From the cell containing the given text, extract its center point as [X, Y] coordinate. 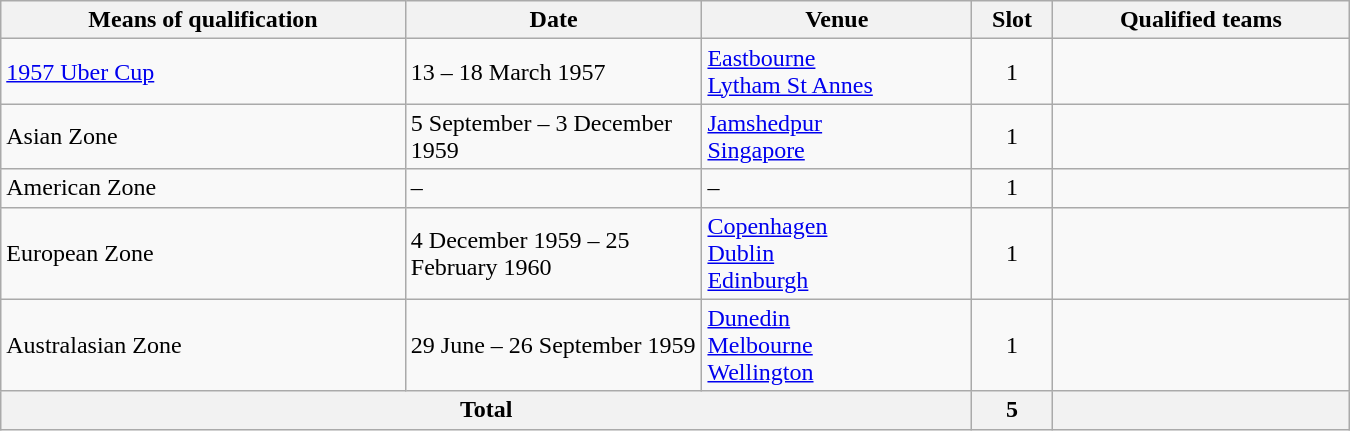
1957 Uber Cup [204, 72]
Date [554, 20]
Slot [1012, 20]
Australasian Zone [204, 345]
29 June – 26 September 1959 [554, 345]
Qualified teams [1202, 20]
Venue [837, 20]
Asian Zone [204, 136]
JamshedpurSingapore [837, 136]
Means of qualification [204, 20]
5 September – 3 December 1959 [554, 136]
4 December 1959 – 25 February 1960 [554, 253]
13 – 18 March 1957 [554, 72]
EastbourneLytham St Annes [837, 72]
DunedinMelbourneWellington [837, 345]
CopenhagenDublinEdinburgh [837, 253]
European Zone [204, 253]
5 [1012, 410]
American Zone [204, 188]
Total [486, 410]
